From the cell containing the given text, extract its center point as [X, Y] coordinate. 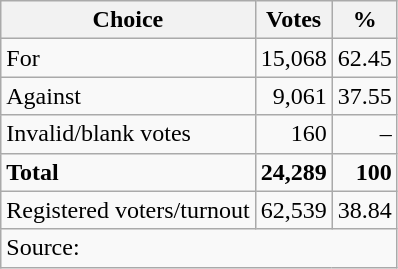
9,061 [294, 96]
% [364, 20]
Votes [294, 20]
Registered voters/turnout [128, 210]
24,289 [294, 172]
Total [128, 172]
Invalid/blank votes [128, 134]
15,068 [294, 58]
– [364, 134]
100 [364, 172]
Source: [199, 248]
Choice [128, 20]
Against [128, 96]
62.45 [364, 58]
160 [294, 134]
For [128, 58]
62,539 [294, 210]
37.55 [364, 96]
38.84 [364, 210]
